Pinpoint the cell where the given text exists, returning its [x, y] midpoint coordinate. 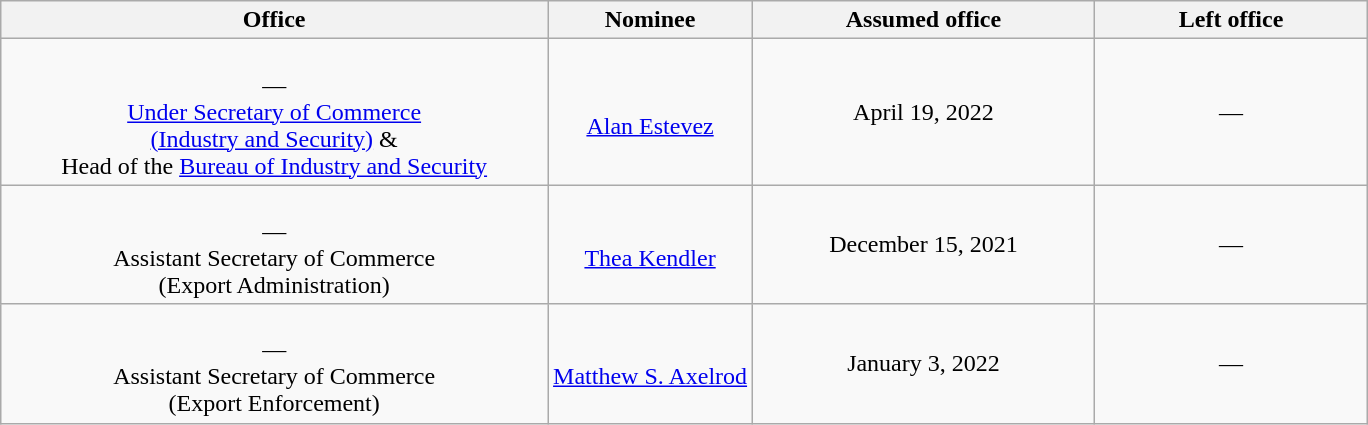
Thea Kendler [650, 244]
—Under Secretary of Commerce(Industry and Security) &Head of the Bureau of Industry and Security [274, 112]
April 19, 2022 [924, 112]
December 15, 2021 [924, 244]
Nominee [650, 20]
January 3, 2022 [924, 364]
—Assistant Secretary of Commerce(Export Enforcement) [274, 364]
Alan Estevez [650, 112]
Assumed office [924, 20]
Left office [1230, 20]
Matthew S. Axelrod [650, 364]
—Assistant Secretary of Commerce(Export Administration) [274, 244]
Office [274, 20]
